Locate the cell with the specified text and output its (x, y) center coordinate. 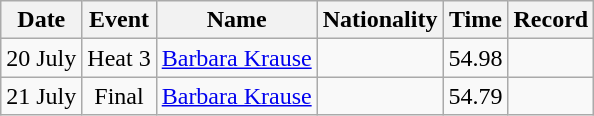
Date (42, 20)
Event (119, 20)
54.98 (476, 58)
Name (236, 20)
Heat 3 (119, 58)
54.79 (476, 96)
21 July (42, 96)
Record (551, 20)
Nationality (380, 20)
20 July (42, 58)
Final (119, 96)
Time (476, 20)
